Return (X, Y) of the center of cell containing provided text 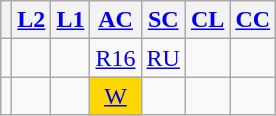
RU (163, 58)
CL (207, 20)
CC (253, 20)
R16 (116, 58)
L2 (32, 20)
SC (163, 20)
AC (116, 20)
L1 (70, 20)
W (116, 96)
